From the cell containing the given text, extract its center point as [x, y] coordinate. 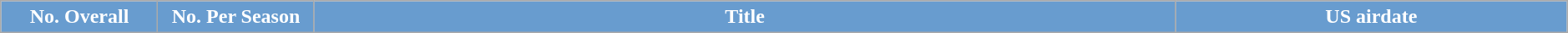
No. Overall [79, 17]
US airdate [1371, 17]
No. Per Season [236, 17]
Title [745, 17]
